Extract the (x, y) coordinate from the center of the cell holding the provided text.  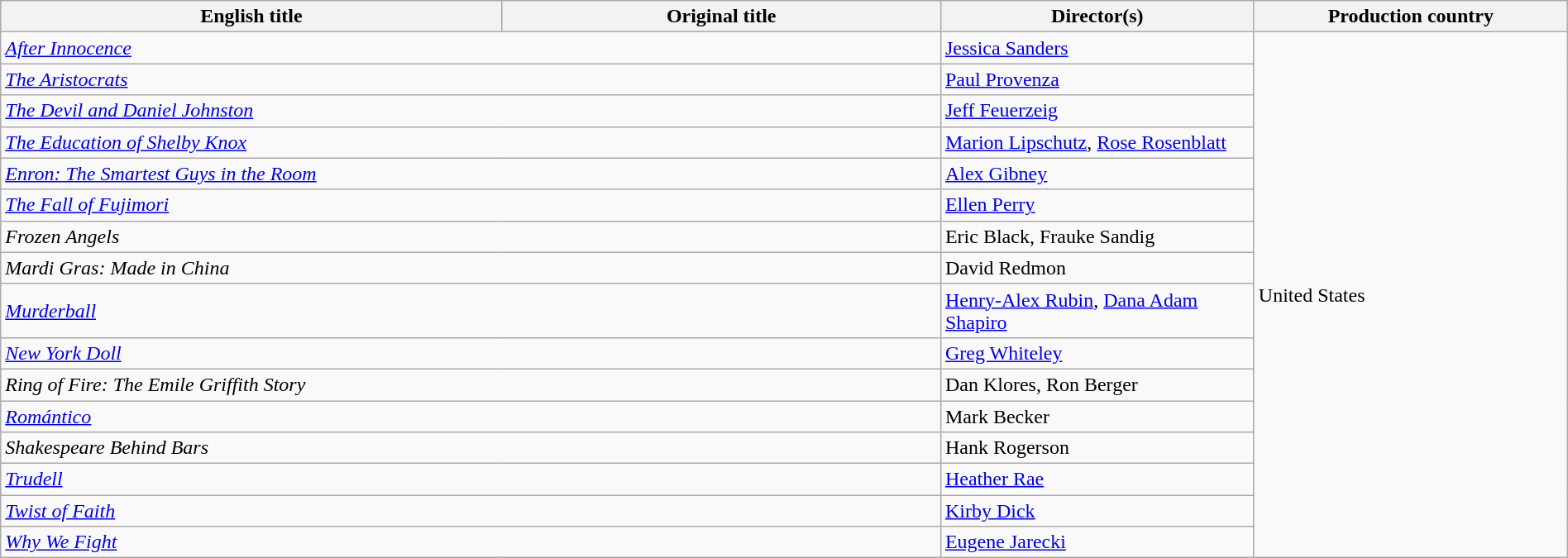
Dan Klores, Ron Berger (1097, 384)
Ellen Perry (1097, 205)
Hank Rogerson (1097, 448)
Jeff Feuerzeig (1097, 111)
After Innocence (471, 48)
The Fall of Fujimori (471, 205)
Why We Fight (471, 542)
Heather Rae (1097, 479)
Director(s) (1097, 17)
Original title (721, 17)
Paul Provenza (1097, 79)
Shakespeare Behind Bars (471, 448)
Twist of Faith (471, 511)
New York Doll (471, 353)
Henry-Alex Rubin, Dana Adam Shapiro (1097, 311)
Alex Gibney (1097, 174)
Greg Whiteley (1097, 353)
Murderball (471, 311)
Mark Becker (1097, 416)
Trudell (471, 479)
The Aristocrats (471, 79)
Kirby Dick (1097, 511)
Enron: The Smartest Guys in the Room (471, 174)
Frozen Angels (471, 236)
Production country (1411, 17)
Eugene Jarecki (1097, 542)
Ring of Fire: The Emile Griffith Story (471, 384)
Eric Black, Frauke Sandig (1097, 236)
David Redmon (1097, 268)
The Devil and Daniel Johnston (471, 111)
Jessica Sanders (1097, 48)
English title (251, 17)
The Education of Shelby Knox (471, 142)
United States (1411, 295)
Romántico (471, 416)
Mardi Gras: Made in China (471, 268)
Marion Lipschutz, Rose Rosenblatt (1097, 142)
